Pinpoint the cell where the given text exists, returning its [X, Y] midpoint coordinate. 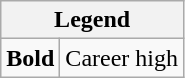
Bold [30, 58]
Career high [122, 58]
Legend [92, 20]
